For the text-containing cell, return its midpoint in [x, y] coordinate format. 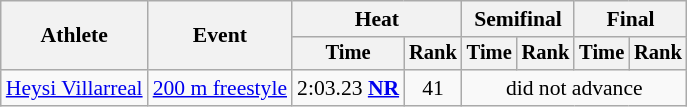
Semifinal [518, 19]
200 m freestyle [220, 88]
41 [433, 88]
Final [630, 19]
2:03.23 NR [348, 88]
did not advance [574, 88]
Event [220, 36]
Heat [377, 19]
Heysi Villarreal [74, 88]
Athlete [74, 36]
